From the cell containing the given text, extract its center point as (X, Y) coordinate. 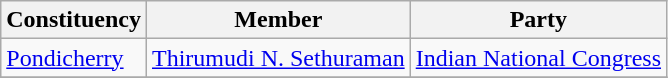
Thirumudi N. Sethuraman (278, 58)
Member (278, 20)
Indian National Congress (538, 58)
Constituency (74, 20)
Pondicherry (74, 58)
Party (538, 20)
